Return the (x, y) coordinate for the center point of the cell that contains the specified text.  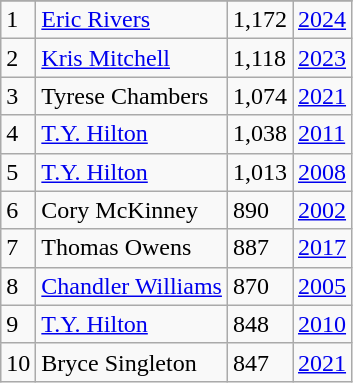
5 (18, 172)
2011 (322, 134)
9 (18, 324)
10 (18, 362)
3 (18, 96)
2010 (322, 324)
2023 (322, 58)
Kris Mitchell (132, 58)
1 (18, 20)
Thomas Owens (132, 248)
Tyrese Chambers (132, 96)
1,074 (260, 96)
870 (260, 286)
4 (18, 134)
1,118 (260, 58)
1,172 (260, 20)
2 (18, 58)
2002 (322, 210)
2008 (322, 172)
890 (260, 210)
Eric Rivers (132, 20)
7 (18, 248)
1,013 (260, 172)
887 (260, 248)
6 (18, 210)
Bryce Singleton (132, 362)
8 (18, 286)
848 (260, 324)
1,038 (260, 134)
2005 (322, 286)
2024 (322, 20)
847 (260, 362)
Chandler Williams (132, 286)
Cory McKinney (132, 210)
2017 (322, 248)
